Detect which cell encompasses the target text, then output its [x, y] center coordinate. 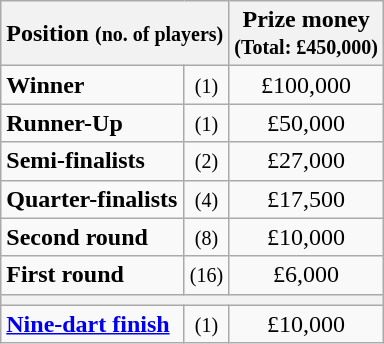
Quarter-finalists [92, 199]
Winner [92, 85]
Runner-Up [92, 123]
£6,000 [306, 275]
Nine-dart finish [92, 324]
Prize money(Total: £450,000) [306, 34]
£100,000 [306, 85]
£27,000 [306, 161]
Position (no. of players) [115, 34]
(16) [206, 275]
(8) [206, 237]
First round [92, 275]
£17,500 [306, 199]
Semi-finalists [92, 161]
(4) [206, 199]
Second round [92, 237]
£50,000 [306, 123]
(2) [206, 161]
